Identify which cell holds the provided text, then report its [X, Y] central coordinate. 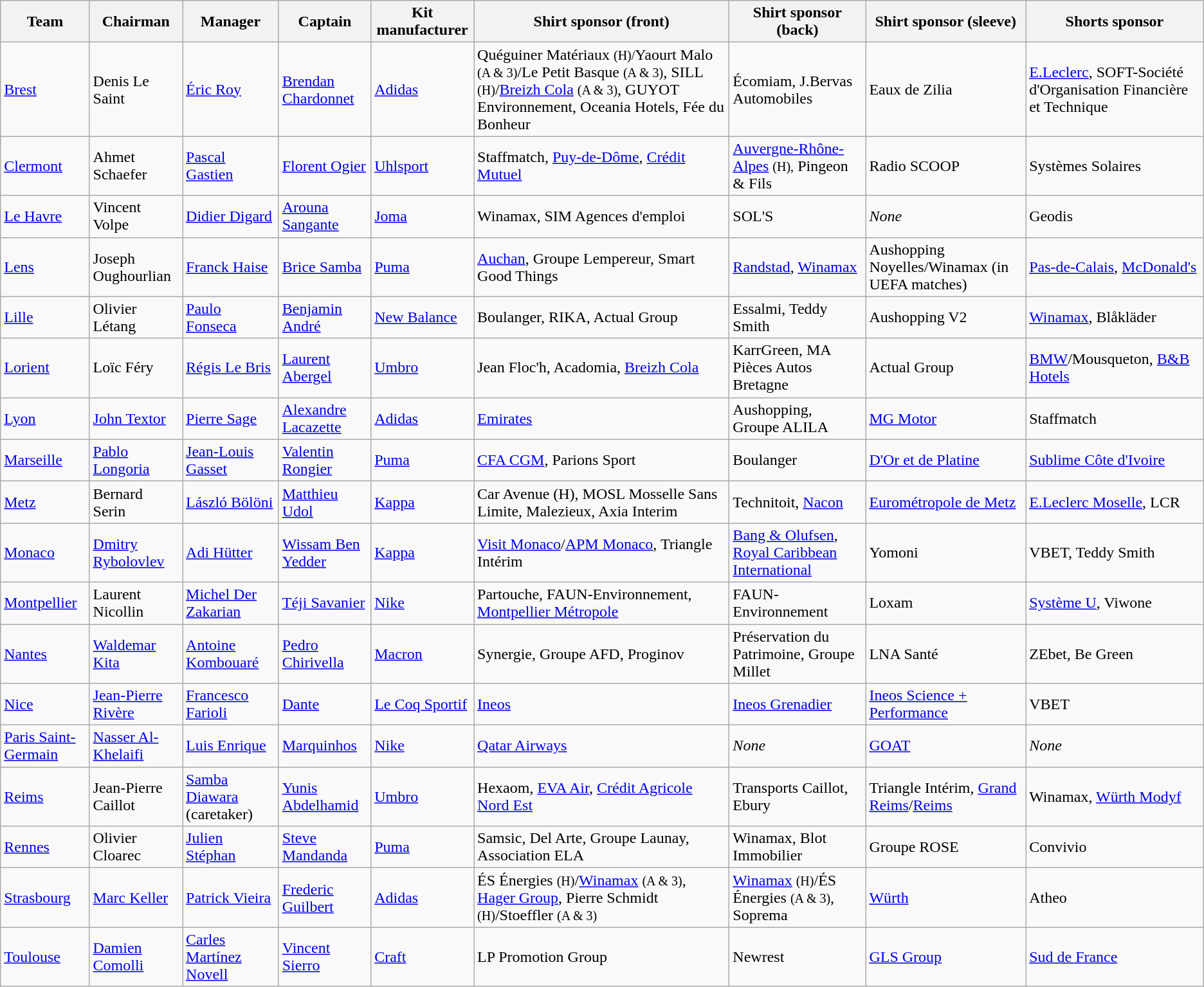
Marseille [45, 460]
Newrest [798, 957]
Reims [45, 797]
Nantes [45, 653]
Carles Martínez Novell [231, 957]
Joma [423, 216]
Winamax (H)/ÉS Énergies (A & 3), Soprema [798, 898]
Marc Keller [136, 898]
Triangle Intérim, Grand Reims/Reims [945, 797]
Ineos [602, 705]
SOL'S [798, 216]
Ahmet Schaefer [136, 166]
Pascal Gastien [231, 166]
Le Havre [45, 216]
Emirates [602, 418]
Macron [423, 653]
Jean-Pierre Caillot [136, 797]
Randstad, Winamax [798, 267]
New Balance [423, 318]
Ineos Grenadier [798, 705]
John Textor [136, 418]
Waldemar Kita [136, 653]
E.Leclerc Moselle, LCR [1115, 502]
Téji Savanier [324, 603]
Pablo Longoria [136, 460]
Dmitry Rybolovlev [136, 552]
Aushopping, Groupe ALILA [798, 418]
Dante [324, 705]
László Bölöni [231, 502]
Staffmatch, Puy-de-Dôme, Crédit Mutuel [602, 166]
Brice Samba [324, 267]
Qatar Airways [602, 746]
Éric Roy [231, 89]
Jean-Pierre Rivère [136, 705]
FAUN-Environnement [798, 603]
Sud de France [1115, 957]
Yunis Abdelhamid [324, 797]
Olivier Cloarec [136, 847]
Shirt sponsor (back) [798, 22]
Actual Group [945, 368]
Craft [423, 957]
Kit manufacturer [423, 22]
Atheo [1115, 898]
Florent Ogier [324, 166]
LP Promotion Group [602, 957]
Benjamin André [324, 318]
Laurent Abergel [324, 368]
Partouche, FAUN-Environnement, Montpellier Métropole [602, 603]
Luis Enrique [231, 746]
Loxam [945, 603]
Système U, Viwone [1115, 603]
Winamax, SIM Agences d'emploi [602, 216]
Jean Floc'h, Acadomia, Breizh Cola [602, 368]
Pierre Sage [231, 418]
Würth [945, 898]
Visit Monaco/APM Monaco, Triangle Intérim [602, 552]
Boulanger [798, 460]
Lille [45, 318]
Geodis [1115, 216]
Uhlsport [423, 166]
GOAT [945, 746]
ÉS Énergies (H)/Winamax (A & 3), Hager Group, Pierre Schmidt (H)/Stoeffler (A & 3) [602, 898]
ZEbet, Be Green [1115, 653]
Lorient [45, 368]
Aushopping Noyelles/Winamax (in UEFA matches) [945, 267]
Bernard Serin [136, 502]
Monaco [45, 552]
VBET, Teddy Smith [1115, 552]
Denis Le Saint [136, 89]
Eurométropole de Metz [945, 502]
Aushopping V2 [945, 318]
Loïc Féry [136, 368]
Systèmes Solaires [1115, 166]
Boulanger, RIKA, Actual Group [602, 318]
BMW/Mousqueton, B&B Hotels [1115, 368]
GLS Group [945, 957]
Adi Hütter [231, 552]
Marquinhos [324, 746]
Samsic, Del Arte, Groupe Launay, Association ELA [602, 847]
Vincent Volpe [136, 216]
CFA CGM, Parions Sport [602, 460]
Shirt sponsor (front) [602, 22]
Francesco Farioli [231, 705]
Valentin Rongier [324, 460]
Frederic Guilbert [324, 898]
Franck Haise [231, 267]
Groupe ROSE [945, 847]
Ineos Science + Performance [945, 705]
Rennes [45, 847]
Arouna Sangante [324, 216]
Technitoit, Nacon [798, 502]
Antoine Kombouaré [231, 653]
Laurent Nicollin [136, 603]
Nasser Al-Khelaifi [136, 746]
Patrick Vieira [231, 898]
Bang & Olufsen, Royal Caribbean International [798, 552]
Paris Saint-Germain [45, 746]
Pedro Chirivella [324, 653]
KarrGreen, MA Pièces Autos Bretagne [798, 368]
Matthieu Udol [324, 502]
Yomoni [945, 552]
Alexandre Lacazette [324, 418]
Strasbourg [45, 898]
Nice [45, 705]
Chairman [136, 22]
Olivier Létang [136, 318]
Hexaom, EVA Air, Crédit Agricole Nord Est [602, 797]
Shirt sponsor (sleeve) [945, 22]
Sublime Côte d'Ivoire [1115, 460]
Synergie, Groupe AFD, Proginov [602, 653]
Le Coq Sportif [423, 705]
Team [45, 22]
E.Leclerc, SOFT-Société d'Organisation Financière et Technique [1115, 89]
Toulouse [45, 957]
Shorts sponsor [1115, 22]
Paulo Fonseca [231, 318]
Joseph Oughourlian [136, 267]
Auvergne-Rhône-Alpes (H), Pingeon & Fils [798, 166]
Manager [231, 22]
Winamax, Würth Modyf [1115, 797]
Staffmatch [1115, 418]
Captain [324, 22]
Metz [45, 502]
Samba Diawara (caretaker) [231, 797]
Préservation du Patrimoine, Groupe Millet [798, 653]
MG Motor [945, 418]
Transports Caillot, Ebury [798, 797]
Lens [45, 267]
Damien Comolli [136, 957]
Auchan, Groupe Lempereur, Smart Good Things [602, 267]
Clermont [45, 166]
Eaux de Zilia [945, 89]
Lyon [45, 418]
Brest [45, 89]
Écomiam, J.Bervas Automobiles [798, 89]
Radio SCOOP [945, 166]
Julien Stéphan [231, 847]
Convivio [1115, 847]
Winamax, Blot Immobilier [798, 847]
Pas-de-Calais, McDonald's [1115, 267]
D'Or et de Platine [945, 460]
Michel Der Zakarian [231, 603]
Jean-Louis Gasset [231, 460]
LNA Santé [945, 653]
Essalmi, Teddy Smith [798, 318]
Wissam Ben Yedder [324, 552]
Didier Digard [231, 216]
Car Avenue (H), MOSL Mosselle Sans Limite, Malezieux, Axia Interim [602, 502]
Winamax, Blåkläder [1115, 318]
Steve Mandanda [324, 847]
Brendan Chardonnet [324, 89]
Régis Le Bris [231, 368]
VBET [1115, 705]
Vincent Sierro [324, 957]
Montpellier [45, 603]
